Extract the (x, y) coordinate from the center of the cell holding the provided text.  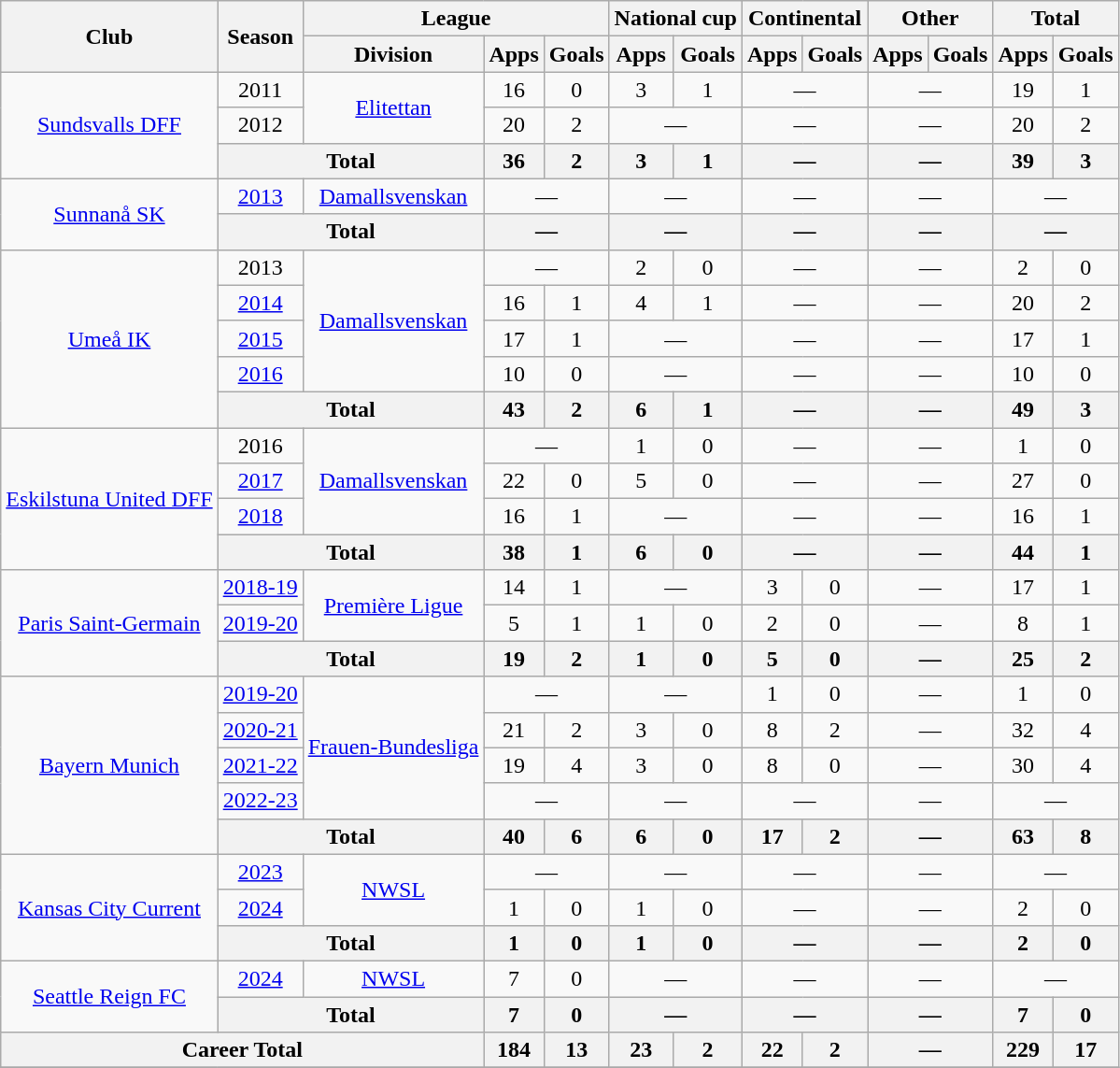
21 (514, 730)
Career Total (243, 1050)
Seattle Reign FC (109, 996)
Paris Saint-Germain (109, 623)
2012 (260, 125)
Other (930, 19)
Club (109, 36)
2017 (260, 481)
43 (514, 409)
Season (260, 36)
23 (641, 1050)
36 (514, 161)
39 (1023, 161)
27 (1023, 481)
Frauen-Bundesliga (393, 748)
63 (1023, 836)
National cup (675, 19)
Umeå IK (109, 338)
2022-23 (260, 801)
2021-22 (260, 765)
Sunnanå SK (109, 214)
32 (1023, 730)
2011 (260, 90)
Division (393, 54)
Eskilstuna United DFF (109, 499)
Première Ligue (393, 605)
2018 (260, 517)
49 (1023, 409)
2020-21 (260, 730)
40 (514, 836)
2023 (260, 872)
30 (1023, 765)
14 (514, 588)
2015 (260, 338)
Kansas City Current (109, 907)
Continental (805, 19)
2014 (260, 303)
229 (1023, 1050)
13 (576, 1050)
2018-19 (260, 588)
38 (514, 552)
184 (514, 1050)
44 (1023, 552)
25 (1023, 659)
League (456, 19)
Elitettan (393, 107)
Bayern Munich (109, 765)
Sundsvalls DFF (109, 125)
